Find where the given text appears and provide that cell's center as [x, y] coordinate. 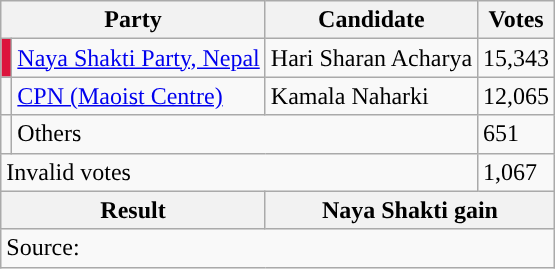
Hari Sharan Acharya [371, 58]
651 [516, 134]
1,067 [516, 172]
Source: [278, 248]
Votes [516, 20]
Naya Shakti Party, Nepal [138, 58]
Invalid votes [240, 172]
15,343 [516, 58]
Others [245, 134]
CPN (Maoist Centre) [138, 96]
Candidate [371, 20]
12,065 [516, 96]
Result [134, 210]
Naya Shakti gain [410, 210]
Kamala Naharki [371, 96]
Party [134, 20]
